Find where the given text appears and provide that cell's center as [X, Y] coordinate. 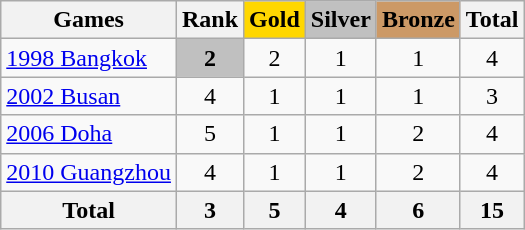
Games [89, 20]
Gold [275, 20]
2010 Guangzhou [89, 172]
15 [492, 210]
2002 Busan [89, 96]
Bronze [418, 20]
Silver [340, 20]
Rank [210, 20]
2006 Doha [89, 134]
6 [418, 210]
1998 Bangkok [89, 58]
